From the cell containing the given text, extract its center point as (x, y) coordinate. 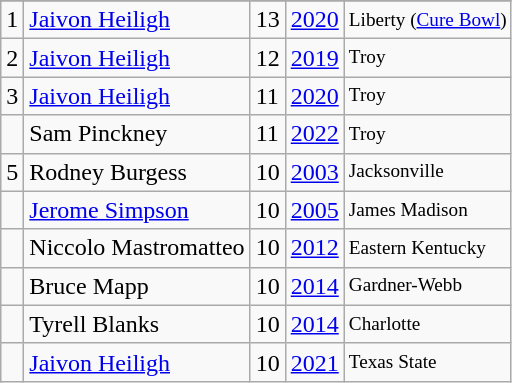
James Madison (428, 210)
Niccolo Mastromatteo (137, 248)
2022 (314, 134)
2021 (314, 362)
2012 (314, 248)
Sam Pinckney (137, 134)
2 (12, 58)
2003 (314, 172)
Gardner-Webb (428, 286)
1 (12, 20)
Tyrell Blanks (137, 324)
Texas State (428, 362)
3 (12, 96)
Rodney Burgess (137, 172)
Eastern Kentucky (428, 248)
Charlotte (428, 324)
13 (268, 20)
2019 (314, 58)
Bruce Mapp (137, 286)
5 (12, 172)
Liberty (Cure Bowl) (428, 20)
Jerome Simpson (137, 210)
2005 (314, 210)
Jacksonville (428, 172)
12 (268, 58)
